Output the [x, y] coordinate of the center of the cell containing the given text.  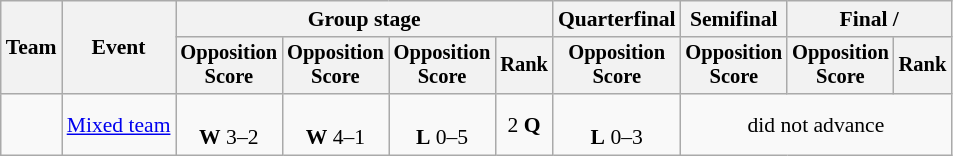
Final / [869, 19]
W 4–1 [336, 124]
Quarterfinal [617, 19]
W 3–2 [230, 124]
Team [32, 48]
L 0–3 [617, 124]
Semifinal [734, 19]
2 Q [524, 124]
Group stage [364, 19]
Mixed team [119, 124]
did not advance [816, 124]
Event [119, 48]
L 0–5 [442, 124]
